Output the [x, y] coordinate of the center of the cell containing the given text.  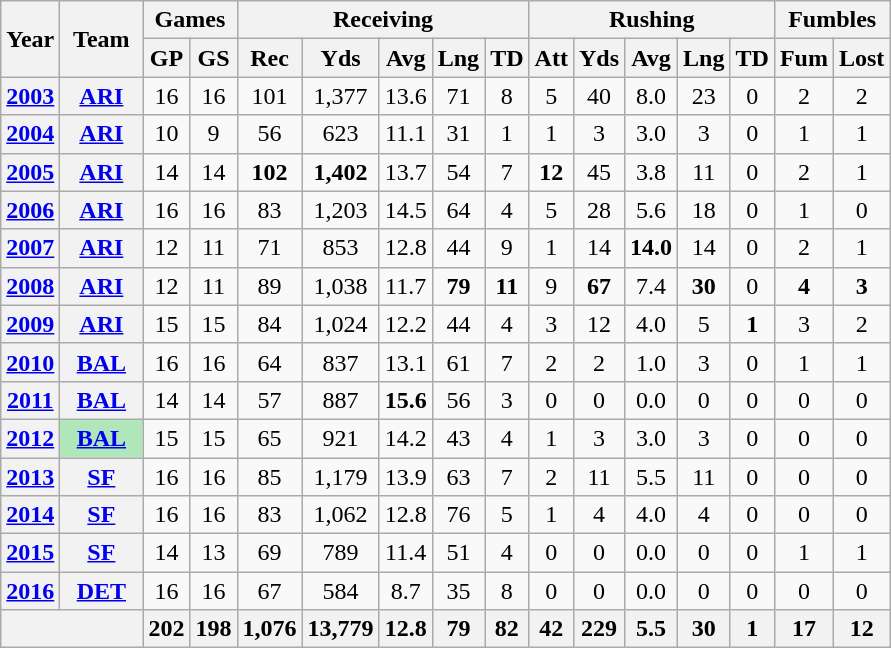
229 [598, 629]
8.7 [406, 591]
14.0 [652, 248]
43 [458, 438]
623 [340, 134]
Rushing [652, 20]
14.5 [406, 210]
40 [598, 96]
2016 [30, 591]
18 [704, 210]
51 [458, 553]
2013 [30, 477]
13.1 [406, 362]
54 [458, 172]
1,402 [340, 172]
Lost [861, 58]
13.9 [406, 477]
5.6 [652, 210]
837 [340, 362]
Team [102, 39]
8.0 [652, 96]
45 [598, 172]
Games [190, 20]
Year [30, 39]
102 [270, 172]
2011 [30, 400]
3.8 [652, 172]
14.2 [406, 438]
7.4 [652, 286]
921 [340, 438]
13,779 [340, 629]
28 [598, 210]
15.6 [406, 400]
12.2 [406, 324]
89 [270, 286]
57 [270, 400]
85 [270, 477]
2007 [30, 248]
789 [340, 553]
13 [214, 553]
887 [340, 400]
198 [214, 629]
2015 [30, 553]
35 [458, 591]
1,179 [340, 477]
82 [507, 629]
2008 [30, 286]
65 [270, 438]
1,377 [340, 96]
Fum [804, 58]
11.4 [406, 553]
Att [551, 58]
1,076 [270, 629]
2005 [30, 172]
69 [270, 553]
61 [458, 362]
GS [214, 58]
2009 [30, 324]
23 [704, 96]
2006 [30, 210]
DET [102, 591]
101 [270, 96]
13.7 [406, 172]
11.7 [406, 286]
GP [166, 58]
853 [340, 248]
1,203 [340, 210]
2010 [30, 362]
2003 [30, 96]
1,038 [340, 286]
42 [551, 629]
2004 [30, 134]
1,062 [340, 515]
63 [458, 477]
76 [458, 515]
Receiving [383, 20]
2012 [30, 438]
13.6 [406, 96]
1.0 [652, 362]
Fumbles [832, 20]
31 [458, 134]
1,024 [340, 324]
202 [166, 629]
2014 [30, 515]
17 [804, 629]
584 [340, 591]
84 [270, 324]
10 [166, 134]
11.1 [406, 134]
Rec [270, 58]
